Detect which cell encompasses the target text, then output its (x, y) center coordinate. 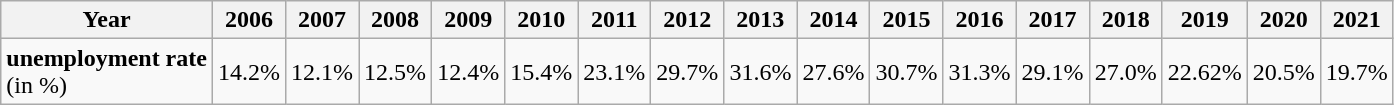
14.2% (248, 72)
2020 (1284, 20)
15.4% (542, 72)
2011 (614, 20)
2012 (688, 20)
31.6% (760, 72)
31.3% (980, 72)
12.1% (322, 72)
2017 (1052, 20)
22.62% (1204, 72)
2019 (1204, 20)
2009 (468, 20)
unemployment rate(in %) (107, 72)
2018 (1126, 20)
Year (107, 20)
2008 (396, 20)
2013 (760, 20)
2010 (542, 20)
12.4% (468, 72)
2006 (248, 20)
2015 (906, 20)
27.6% (834, 72)
2016 (980, 20)
29.7% (688, 72)
27.0% (1126, 72)
2014 (834, 20)
20.5% (1284, 72)
19.7% (1356, 72)
2021 (1356, 20)
23.1% (614, 72)
30.7% (906, 72)
2007 (322, 20)
29.1% (1052, 72)
12.5% (396, 72)
